Output the [x, y] coordinate of the center of the cell containing the given text.  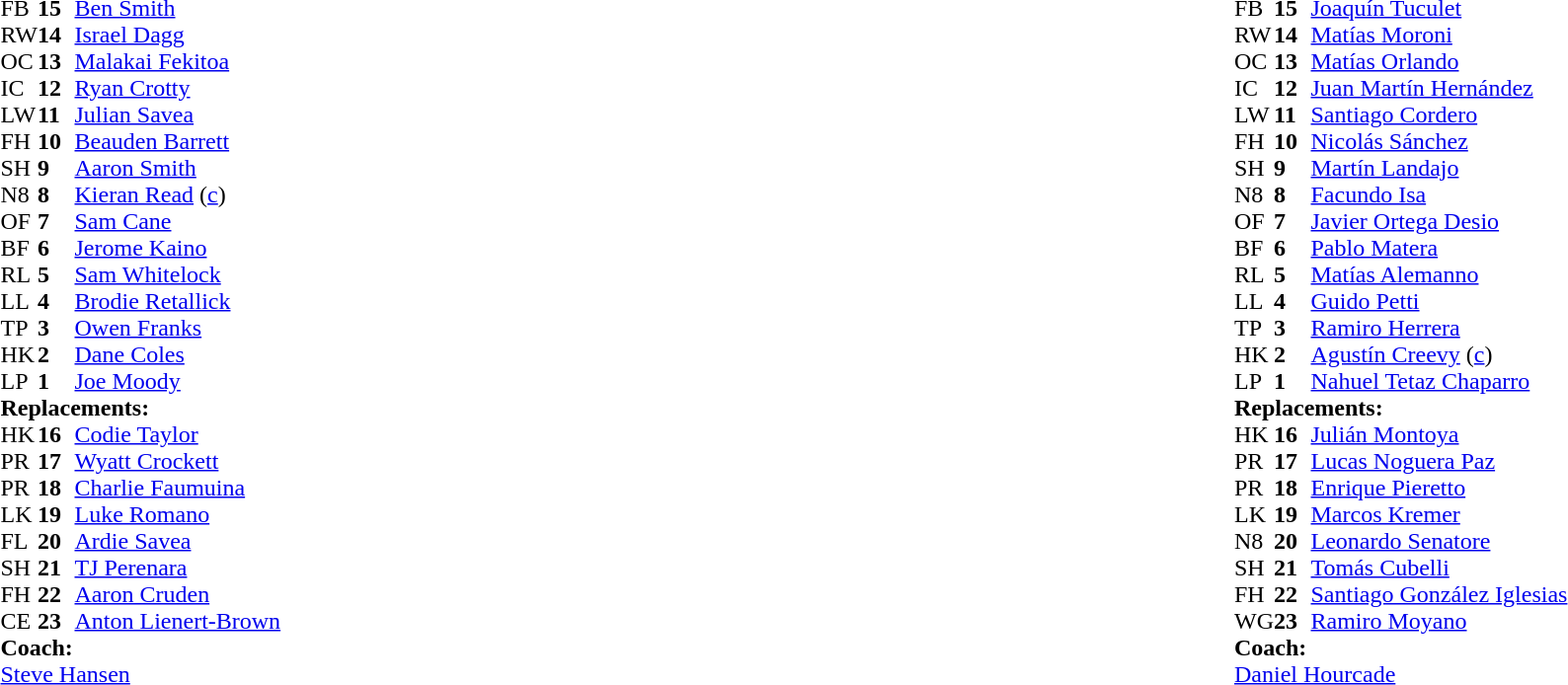
Marcos Kremer [1440, 515]
Ramiro Herrera [1440, 328]
Enrique Pieretto [1440, 488]
Martín Landajo [1440, 168]
Tomás Cubelli [1440, 569]
WG [1254, 622]
Codie Taylor [178, 434]
Ardie Savea [178, 541]
Malakai Fekitoa [178, 61]
Israel Dagg [178, 36]
Aaron Cruden [178, 594]
Julian Savea [178, 114]
TJ Perenara [178, 569]
CE [19, 622]
Charlie Faumuina [178, 488]
Beauden Barrett [178, 142]
Joe Moody [178, 381]
Guido Petti [1440, 302]
Javier Ortega Desio [1440, 221]
FL [19, 541]
Nahuel Tetaz Chaparro [1440, 381]
Ramiro Moyano [1440, 622]
Brodie Retallick [178, 302]
Aaron Smith [178, 168]
Pablo Matera [1440, 249]
Nicolás Sánchez [1440, 142]
Matías Alemanno [1440, 274]
Agustín Creevy (c) [1440, 355]
Lucas Noguera Paz [1440, 462]
Santiago González Iglesias [1440, 594]
Owen Franks [178, 328]
Ryan Crotty [178, 89]
Luke Romano [178, 515]
Anton Lienert-Brown [178, 622]
Kieran Read (c) [178, 195]
Juan Martín Hernández [1440, 89]
Sam Whitelock [178, 274]
Wyatt Crockett [178, 462]
Julián Montoya [1440, 434]
Matías Moroni [1440, 36]
Santiago Cordero [1440, 114]
Leonardo Senatore [1440, 541]
Sam Cane [178, 221]
Matías Orlando [1440, 61]
Dane Coles [178, 355]
Jerome Kaino [178, 249]
Facundo Isa [1440, 195]
